Scan for the cell matching the given text and deliver its [X, Y] coordinate at center. 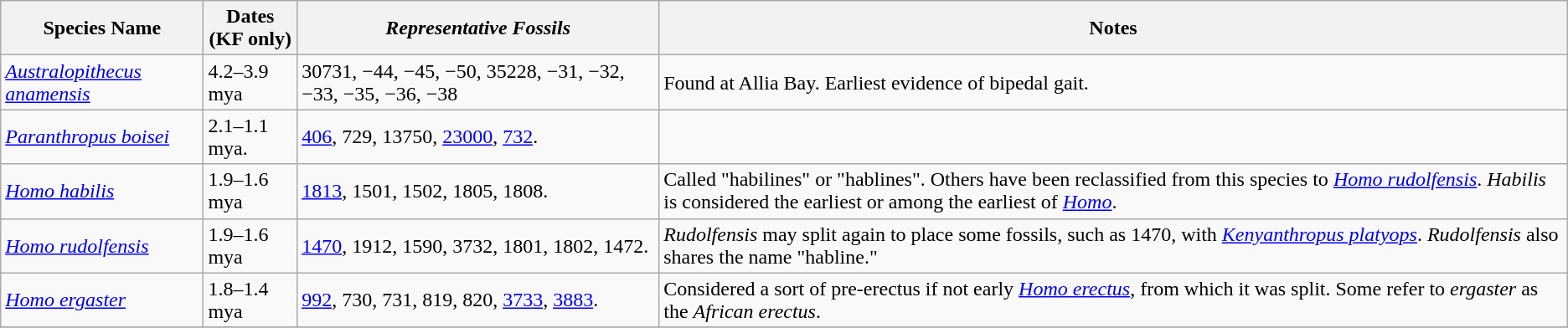
Found at Allia Bay. Earliest evidence of bipedal gait. [1114, 82]
Dates(KF only) [250, 28]
Homo rudolfensis [102, 246]
Species Name [102, 28]
Australopithecus anamensis [102, 82]
992, 730, 731, 819, 820, 3733, 3883. [478, 300]
Homo ergaster [102, 300]
1813, 1501, 1502, 1805, 1808. [478, 191]
Notes [1114, 28]
4.2–3.9 mya [250, 82]
Representative Fossils [478, 28]
Paranthropus boisei [102, 137]
30731, −44, −45, −50, 35228, −31, −32, −33, −35, −36, −38 [478, 82]
Considered a sort of pre-erectus if not early Homo erectus, from which it was split. Some refer to ergaster as the African erectus. [1114, 300]
1470, 1912, 1590, 3732, 1801, 1802, 1472. [478, 246]
Rudolfensis may split again to place some fossils, such as 1470, with Kenyanthropus platyops. Rudolfensis also shares the name "habline." [1114, 246]
Homo habilis [102, 191]
2.1–1.1 mya. [250, 137]
406, 729, 13750, 23000, 732. [478, 137]
1.8–1.4 mya [250, 300]
